From the cell containing the given text, extract its center point as (x, y) coordinate. 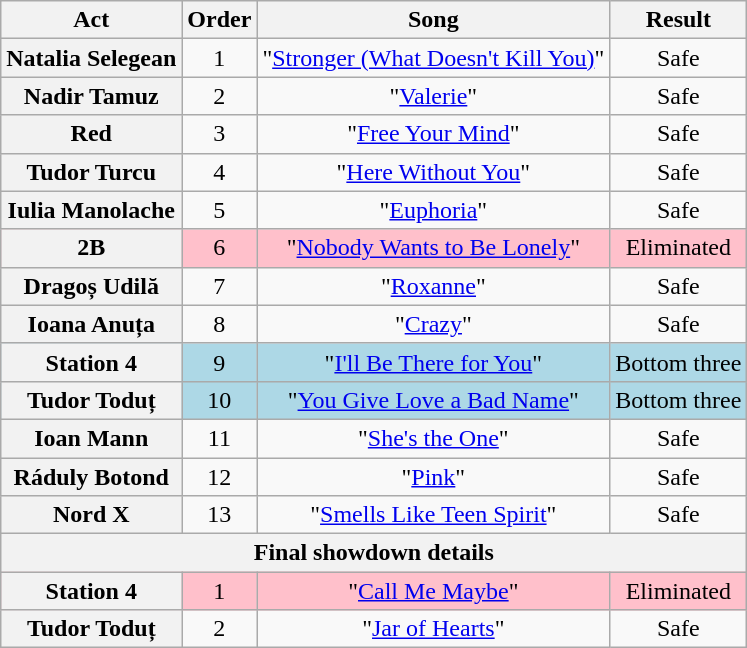
"Euphoria" (434, 210)
Order (220, 20)
Tudor Turcu (92, 172)
3 (220, 134)
2B (92, 248)
Song (434, 20)
Result (678, 20)
"Nobody Wants to Be Lonely" (434, 248)
"Pink" (434, 477)
Iulia Manolache (92, 210)
Red (92, 134)
Ioan Mann (92, 438)
6 (220, 248)
"You Give Love a Bad Name" (434, 400)
12 (220, 477)
"Valerie" (434, 96)
4 (220, 172)
9 (220, 362)
11 (220, 438)
7 (220, 286)
"She's the One" (434, 438)
"Call Me Maybe" (434, 591)
8 (220, 324)
"Smells Like Teen Spirit" (434, 515)
Ráduly Botond (92, 477)
13 (220, 515)
Natalia Selegean (92, 58)
Nord X (92, 515)
10 (220, 400)
Act (92, 20)
"Stronger (What Doesn't Kill You)" (434, 58)
"Free Your Mind" (434, 134)
"Here Without You" (434, 172)
5 (220, 210)
"Crazy" (434, 324)
Dragoș Udilă (92, 286)
Nadir Tamuz (92, 96)
"I'll Be There for You" (434, 362)
"Roxanne" (434, 286)
Ioana Anuța (92, 324)
"Jar of Hearts" (434, 629)
Final showdown details (374, 553)
